Extract the (X, Y) coordinate from the center of the cell holding the provided text.  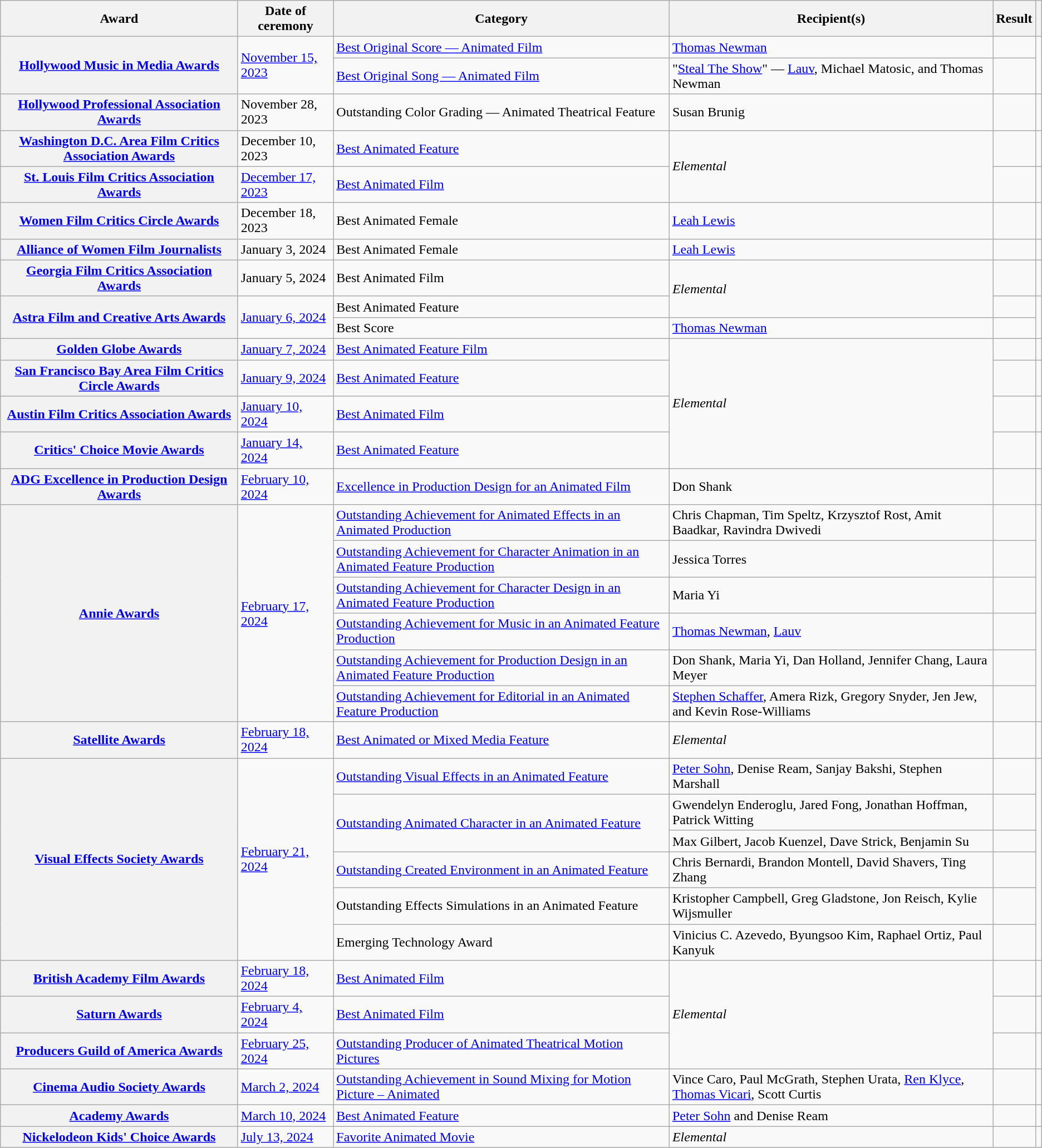
January 6, 2024 (286, 317)
British Academy Film Awards (119, 978)
Alliance of Women Film Journalists (119, 249)
Date of ceremony (286, 19)
Georgia Film Critics Association Awards (119, 278)
Women Film Critics Circle Awards (119, 220)
"Steal The Show" — Lauv, Michael Matosic, and Thomas Newman (830, 76)
Kristopher Campbell, Greg Gladstone, Jon Reisch, Kylie Wijsmuller (830, 906)
St. Louis Film Critics Association Awards (119, 185)
Peter Sohn and Denise Ream (830, 1116)
Visual Effects Society Awards (119, 859)
Don Shank, Maria Yi, Dan Holland, Jennifer Chang, Laura Meyer (830, 668)
July 13, 2024 (286, 1137)
Outstanding Achievement for Editorial in an Animated Feature Production (502, 703)
February 25, 2024 (286, 1051)
Hollywood Music in Media Awards (119, 66)
Outstanding Created Environment in an Animated Feature (502, 869)
December 17, 2023 (286, 185)
Outstanding Achievement for Production Design in an Animated Feature Production (502, 668)
Annie Awards (119, 613)
November 28, 2023 (286, 112)
Gwendelyn Enderoglu, Jared Fong, Jonathan Hoffman, Patrick Witting (830, 812)
Excellence in Production Design for an Animated Film (502, 486)
January 14, 2024 (286, 451)
January 3, 2024 (286, 249)
December 10, 2023 (286, 148)
February 21, 2024 (286, 859)
Outstanding Achievement for Music in an Animated Feature Production (502, 631)
Austin Film Critics Association Awards (119, 414)
Academy Awards (119, 1116)
Critics' Choice Movie Awards (119, 451)
Astra Film and Creative Arts Awards (119, 317)
Golden Globe Awards (119, 349)
March 10, 2024 (286, 1116)
Outstanding Color Grading — Animated Theatrical Feature (502, 112)
Recipient(s) (830, 19)
Emerging Technology Award (502, 942)
Jessica Torres (830, 559)
March 2, 2024 (286, 1087)
Best Score (502, 328)
Best Original Score — Animated Film (502, 47)
January 9, 2024 (286, 377)
San Francisco Bay Area Film Critics Circle Awards (119, 377)
January 5, 2024 (286, 278)
Favorite Animated Movie (502, 1137)
Stephen Schaffer, Amera Rizk, Gregory Snyder, Jen Jew, and Kevin Rose-Williams (830, 703)
Susan Brunig (830, 112)
Nickelodeon Kids' Choice Awards (119, 1137)
Don Shank (830, 486)
Saturn Awards (119, 1015)
Cinema Audio Society Awards (119, 1087)
January 7, 2024 (286, 349)
Result (1014, 19)
Washington D.C. Area Film Critics Association Awards (119, 148)
ADG Excellence in Production Design Awards (119, 486)
Producers Guild of America Awards (119, 1051)
Peter Sohn, Denise Ream, Sanjay Bakshi, Stephen Marshall (830, 776)
Outstanding Achievement in Sound Mixing for Motion Picture – Animated (502, 1087)
February 10, 2024 (286, 486)
Chris Chapman, Tim Speltz, Krzysztof Rost, Amit Baadkar, Ravindra Dwivedi (830, 523)
Best Original Song — Animated Film (502, 76)
Best Animated Feature Film (502, 349)
Category (502, 19)
Outstanding Achievement for Character Animation in an Animated Feature Production (502, 559)
Hollywood Professional Association Awards (119, 112)
Vince Caro, Paul McGrath, Stephen Urata, Ren Klyce, Thomas Vicari, Scott Curtis (830, 1087)
February 17, 2024 (286, 613)
Best Animated or Mixed Media Feature (502, 740)
Award (119, 19)
Outstanding Achievement for Character Design in an Animated Feature Production (502, 595)
February 4, 2024 (286, 1015)
Maria Yi (830, 595)
December 18, 2023 (286, 220)
Chris Bernardi, Brandon Montell, David Shavers, Ting Zhang (830, 869)
Outstanding Animated Character in an Animated Feature (502, 822)
Outstanding Achievement for Animated Effects in an Animated Production (502, 523)
January 10, 2024 (286, 414)
Satellite Awards (119, 740)
Vinicius C. Azevedo, Byungsoo Kim, Raphael Ortiz, Paul Kanyuk (830, 942)
Thomas Newman, Lauv (830, 631)
Outstanding Effects Simulations in an Animated Feature (502, 906)
Outstanding Visual Effects in an Animated Feature (502, 776)
November 15, 2023 (286, 66)
Outstanding Producer of Animated Theatrical Motion Pictures (502, 1051)
Max Gilbert, Jacob Kuenzel, Dave Strick, Benjamin Su (830, 841)
